For the text-containing cell, return its midpoint in [X, Y] coordinate format. 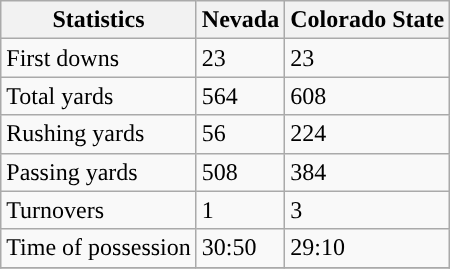
1 [240, 210]
564 [240, 96]
First downs [99, 58]
Nevada [240, 20]
Turnovers [99, 210]
Rushing yards [99, 134]
Total yards [99, 96]
Passing yards [99, 172]
Colorado State [368, 20]
Time of possession [99, 248]
56 [240, 134]
508 [240, 172]
3 [368, 210]
Statistics [99, 20]
30:50 [240, 248]
608 [368, 96]
384 [368, 172]
29:10 [368, 248]
224 [368, 134]
